Capture the cell that displays the provided text and extract its [x, y] central coordinate. 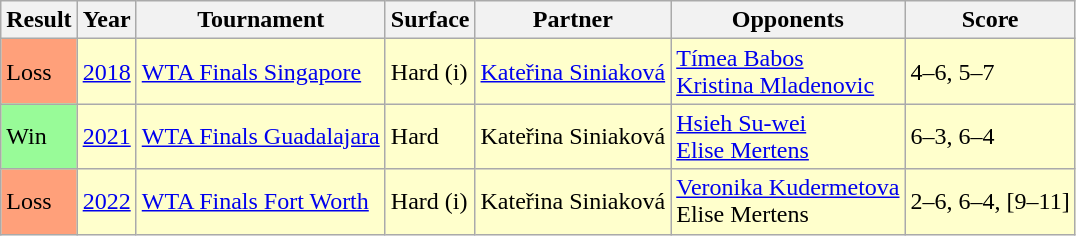
Partner [573, 20]
Result [39, 20]
WTA Finals Guadalajara [260, 136]
Tímea Babos Kristina Mladenovic [788, 72]
2022 [106, 202]
2018 [106, 72]
2–6, 6–4, [9–11] [990, 202]
WTA Finals Fort Worth [260, 202]
Opponents [788, 20]
WTA Finals Singapore [260, 72]
6–3, 6–4 [990, 136]
2021 [106, 136]
Year [106, 20]
Win [39, 136]
4–6, 5–7 [990, 72]
Hard [430, 136]
Veronika Kudermetova Elise Mertens [788, 202]
Hsieh Su-wei Elise Mertens [788, 136]
Surface [430, 20]
Score [990, 20]
Tournament [260, 20]
